Scan for the cell matching the given text and deliver its [X, Y] coordinate at center. 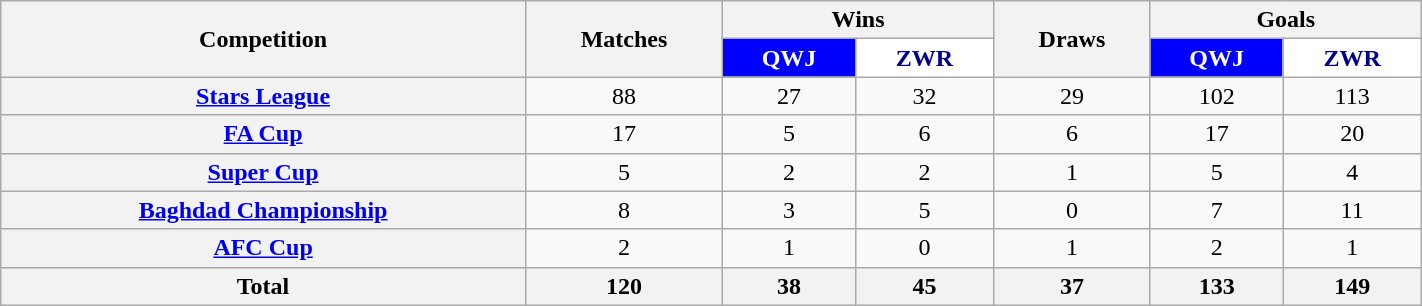
45 [924, 286]
149 [1352, 286]
11 [1352, 210]
133 [1216, 286]
Wins [858, 20]
102 [1216, 96]
Competition [264, 39]
20 [1352, 134]
Total [264, 286]
Super Cup [264, 172]
FA Cup [264, 134]
Goals [1286, 20]
120 [624, 286]
37 [1072, 286]
113 [1352, 96]
29 [1072, 96]
88 [624, 96]
8 [624, 210]
Matches [624, 39]
32 [924, 96]
Draws [1072, 39]
7 [1216, 210]
Baghdad Championship [264, 210]
Stars League [264, 96]
3 [790, 210]
AFC Cup [264, 248]
4 [1352, 172]
38 [790, 286]
27 [790, 96]
